Provide the [x, y] coordinate of the cell's center where the given text is located.  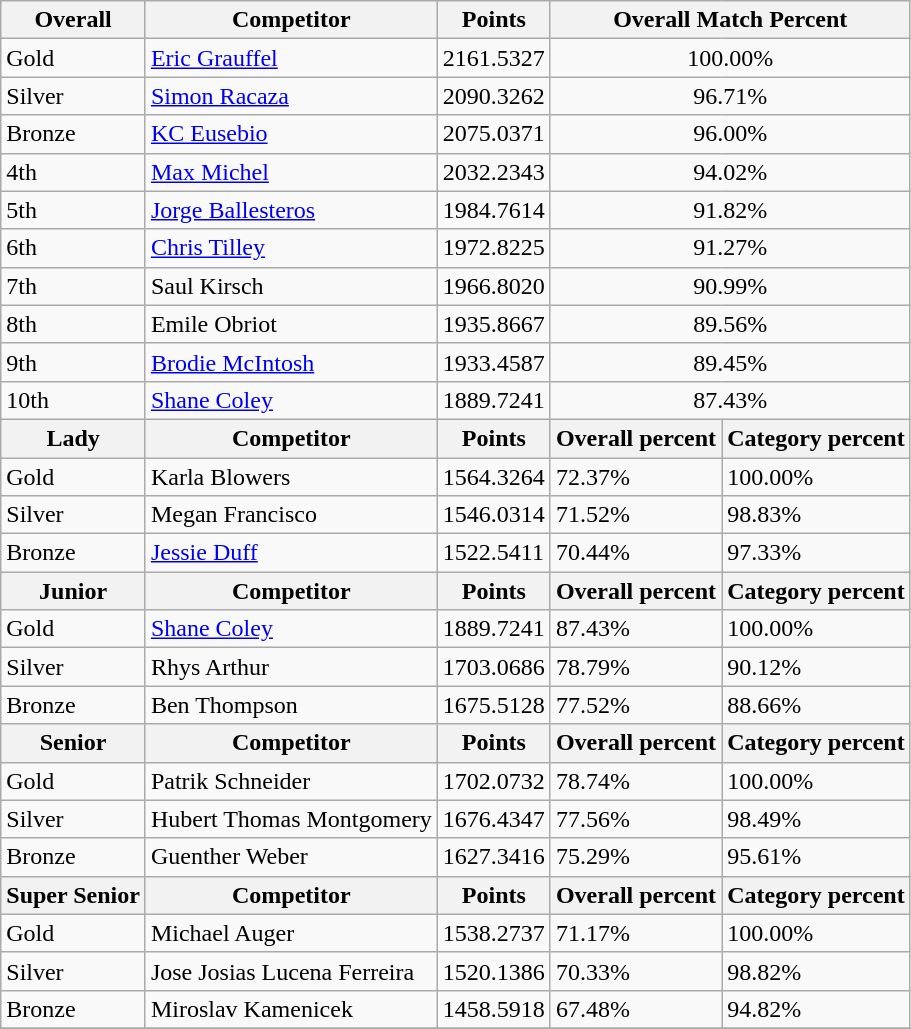
2032.2343 [494, 172]
Overall Match Percent [730, 20]
1564.3264 [494, 477]
1675.5128 [494, 705]
Lady [74, 438]
Overall [74, 20]
1984.7614 [494, 210]
70.44% [636, 553]
6th [74, 248]
9th [74, 362]
Michael Auger [291, 933]
1522.5411 [494, 553]
Junior [74, 591]
98.83% [816, 515]
90.99% [730, 286]
1546.0314 [494, 515]
1966.8020 [494, 286]
7th [74, 286]
Senior [74, 743]
1935.8667 [494, 324]
Jorge Ballesteros [291, 210]
10th [74, 400]
72.37% [636, 477]
Jose Josias Lucena Ferreira [291, 971]
77.52% [636, 705]
97.33% [816, 553]
Ben Thompson [291, 705]
Max Michel [291, 172]
Chris Tilley [291, 248]
2161.5327 [494, 58]
1538.2737 [494, 933]
96.71% [730, 96]
Emile Obriot [291, 324]
8th [74, 324]
Jessie Duff [291, 553]
90.12% [816, 667]
Megan Francisco [291, 515]
91.82% [730, 210]
77.56% [636, 819]
Hubert Thomas Montgomery [291, 819]
Brodie McIntosh [291, 362]
KC Eusebio [291, 134]
95.61% [816, 857]
98.82% [816, 971]
71.17% [636, 933]
Guenther Weber [291, 857]
94.02% [730, 172]
Karla Blowers [291, 477]
1627.3416 [494, 857]
78.74% [636, 781]
2075.0371 [494, 134]
89.56% [730, 324]
5th [74, 210]
Simon Racaza [291, 96]
Saul Kirsch [291, 286]
1458.5918 [494, 1009]
Miroslav Kamenicek [291, 1009]
71.52% [636, 515]
Super Senior [74, 895]
Eric Grauffel [291, 58]
1520.1386 [494, 971]
1972.8225 [494, 248]
88.66% [816, 705]
98.49% [816, 819]
4th [74, 172]
1676.4347 [494, 819]
70.33% [636, 971]
Rhys Arthur [291, 667]
96.00% [730, 134]
94.82% [816, 1009]
1933.4587 [494, 362]
67.48% [636, 1009]
2090.3262 [494, 96]
78.79% [636, 667]
75.29% [636, 857]
89.45% [730, 362]
91.27% [730, 248]
1702.0732 [494, 781]
Patrik Schneider [291, 781]
1703.0686 [494, 667]
